Locate the cell with the specified text and output its (x, y) center coordinate. 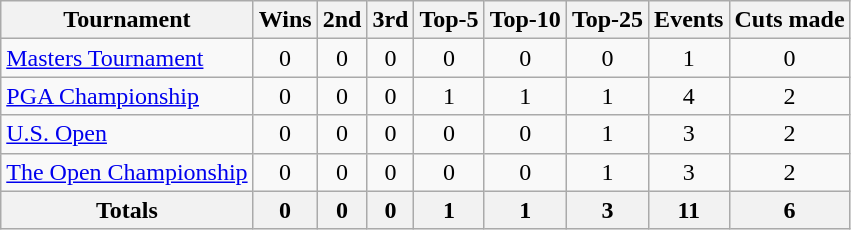
6 (790, 210)
Masters Tournament (127, 58)
3rd (390, 20)
Totals (127, 210)
4 (689, 96)
U.S. Open (127, 134)
PGA Championship (127, 96)
Events (689, 20)
Cuts made (790, 20)
Wins (285, 20)
11 (689, 210)
Top-5 (449, 20)
Tournament (127, 20)
The Open Championship (127, 172)
Top-10 (525, 20)
2nd (342, 20)
Top-25 (607, 20)
